Provide the [X, Y] coordinate of the cell's center where the given text is located.  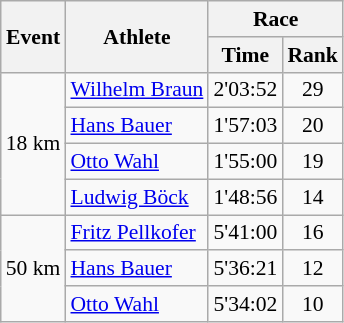
20 [312, 126]
Race [276, 19]
1'55:00 [245, 162]
2'03:52 [245, 90]
5'34:02 [245, 304]
10 [312, 304]
Event [34, 36]
18 km [34, 143]
Time [245, 55]
Ludwig Böck [136, 197]
Rank [312, 55]
5'36:21 [245, 269]
12 [312, 269]
Wilhelm Braun [136, 90]
16 [312, 233]
1'48:56 [245, 197]
29 [312, 90]
14 [312, 197]
50 km [34, 268]
Fritz Pellkofer [136, 233]
Athlete [136, 36]
1'57:03 [245, 126]
19 [312, 162]
5'41:00 [245, 233]
